Capture the cell that displays the provided text and extract its (X, Y) central coordinate. 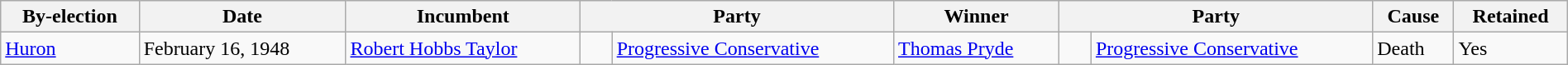
Cause (1413, 17)
Date (242, 17)
Retained (1510, 17)
By-election (69, 17)
Huron (69, 48)
Robert Hobbs Taylor (463, 48)
Yes (1510, 48)
Incumbent (463, 17)
Death (1413, 48)
February 16, 1948 (242, 48)
Thomas Pryde (977, 48)
Winner (977, 17)
